Output the (X, Y) coordinate of the center of the cell containing the given text.  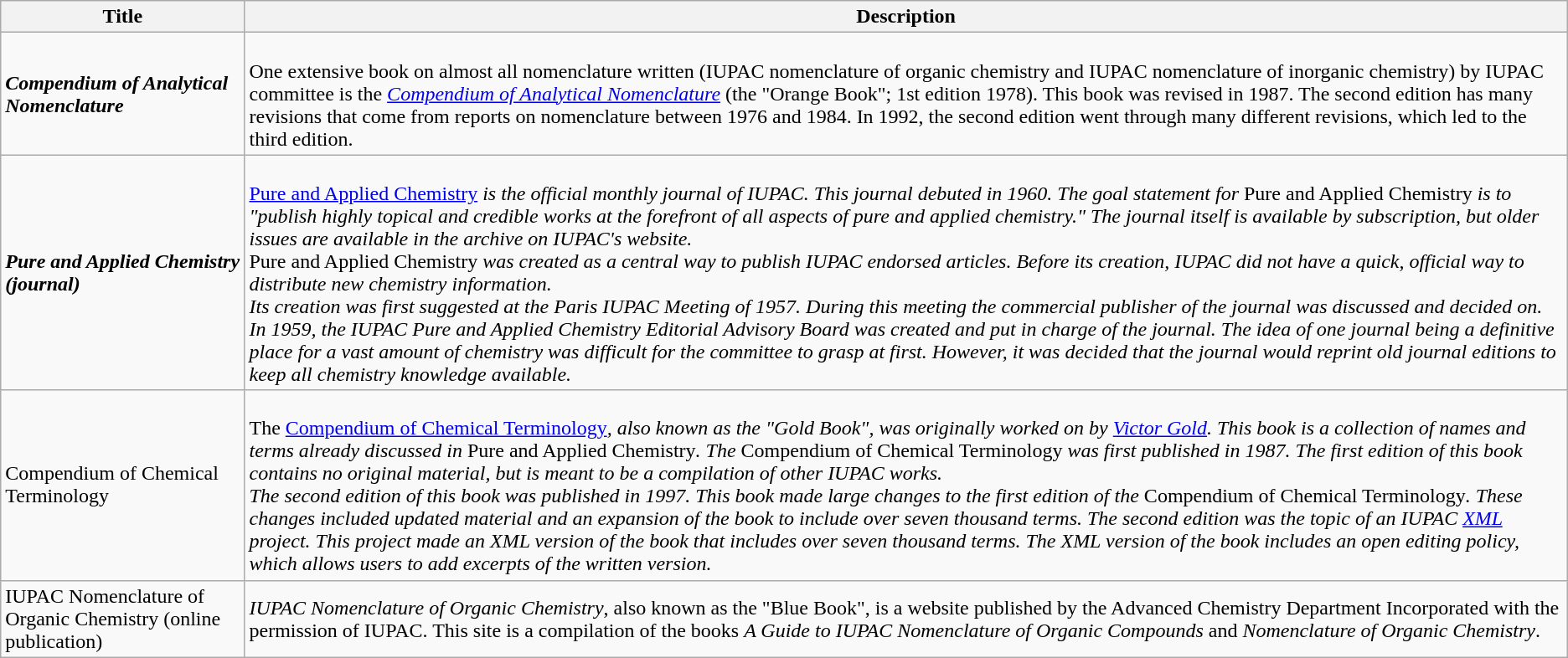
Compendium of Chemical Terminology (122, 486)
Title (122, 17)
Compendium of Analytical Nomenclature (122, 94)
Pure and Applied Chemistry (journal) (122, 273)
Description (906, 17)
IUPAC Nomenclature of Organic Chemistry (online publication) (122, 619)
